Search for the cell housing the specified text and yield its [X, Y] center coordinate. 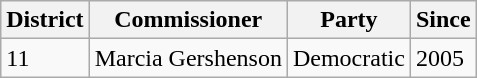
Party [348, 20]
Commissioner [188, 20]
Democratic [348, 58]
Marcia Gershenson [188, 58]
2005 [443, 58]
11 [45, 58]
Since [443, 20]
District [45, 20]
